Output the (x, y) coordinate of the center of the cell containing the given text.  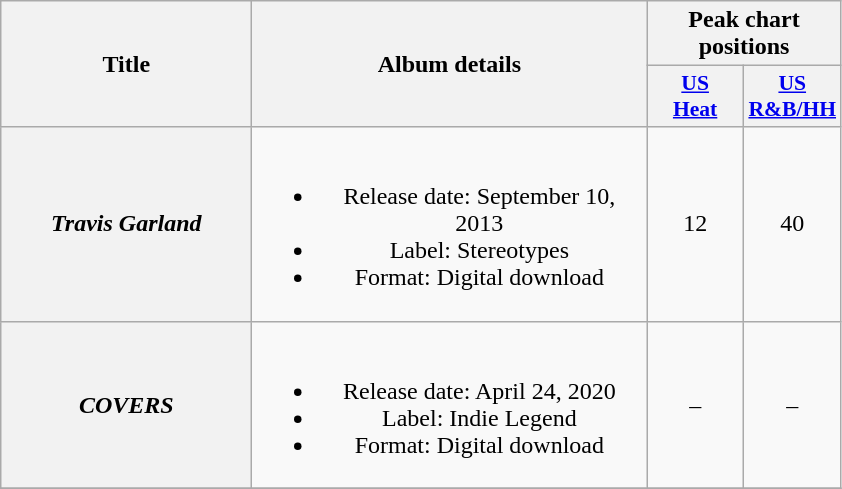
Release date: September 10, 2013Label: StereotypesFormat: Digital download (450, 224)
USHeat (696, 96)
US R&B/HH (792, 96)
12 (696, 224)
Release date: April 24, 2020Label: Indie LegendFormat: Digital download (450, 404)
COVERS (126, 404)
Title (126, 64)
40 (792, 224)
Travis Garland (126, 224)
Album details (450, 64)
Peak chart positions (744, 34)
